Find where the given text appears and provide that cell's center as [x, y] coordinate. 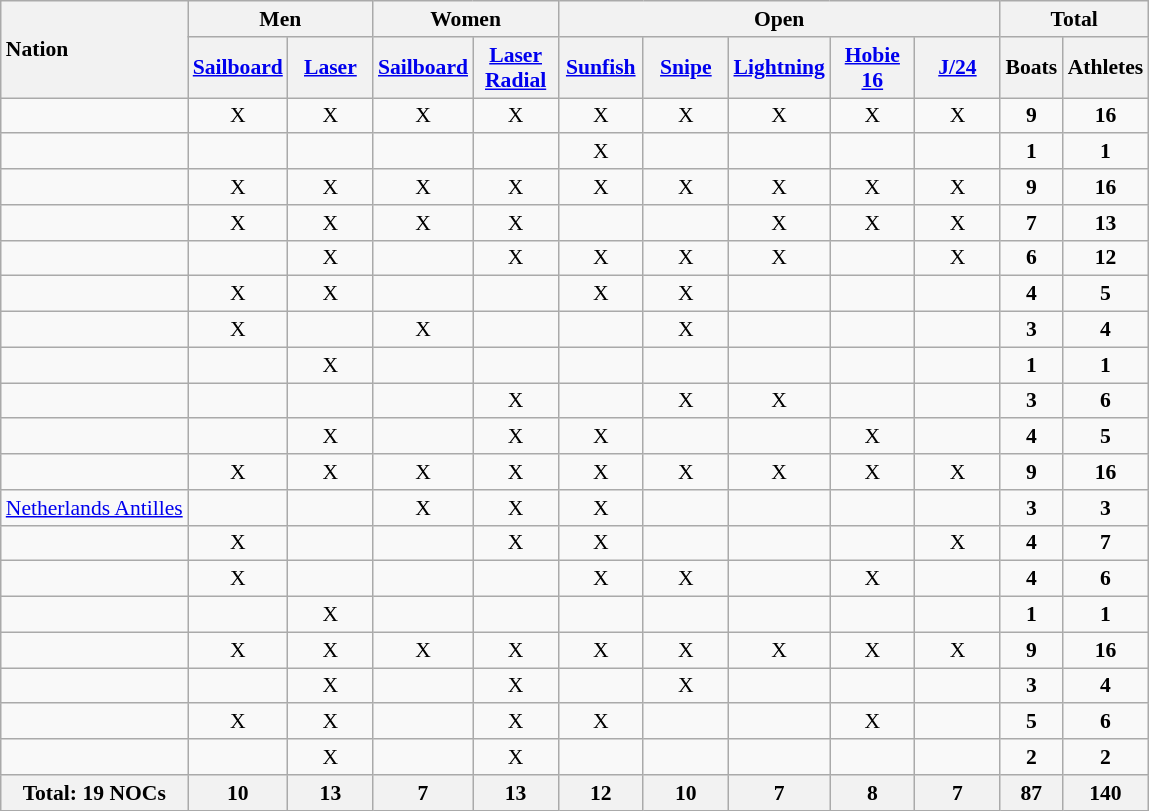
Open [779, 19]
8 [872, 793]
Lightning [778, 68]
Sunfish [600, 68]
Laser Radial [516, 68]
Men [280, 19]
Netherlands Antilles [94, 508]
Athletes [1106, 68]
140 [1106, 793]
Total: 19 NOCs [94, 793]
Boats [1032, 68]
Total [1074, 19]
J/24 [958, 68]
Hobie 16 [872, 68]
Nation [94, 50]
Laser [330, 68]
87 [1032, 793]
Snipe [686, 68]
Women [466, 19]
